Return [X, Y] of the center of cell containing provided text 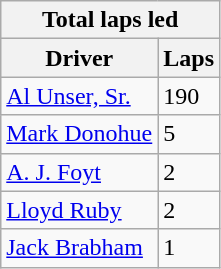
A. J. Foyt [80, 172]
1 [189, 248]
190 [189, 96]
Lloyd Ruby [80, 210]
Mark Donohue [80, 134]
Laps [189, 58]
Driver [80, 58]
Total laps led [110, 20]
Jack Brabham [80, 248]
Al Unser, Sr. [80, 96]
5 [189, 134]
